From the cell containing the given text, extract its center point as (x, y) coordinate. 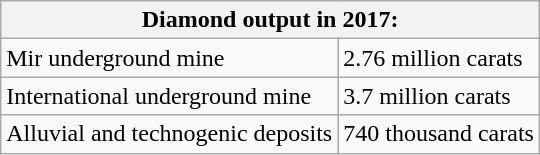
2.76 million carats (439, 58)
Mir underground mine (170, 58)
3.7 million carats (439, 96)
740 thousand carats (439, 134)
Alluvial and technogenic deposits (170, 134)
Diamond output in 2017: (270, 20)
International underground mine (170, 96)
